Pinpoint the cell where the given text exists, returning its (x, y) midpoint coordinate. 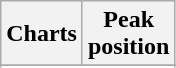
Peakposition (128, 34)
Charts (42, 34)
